Pinpoint the cell where the given text exists, returning its (X, Y) midpoint coordinate. 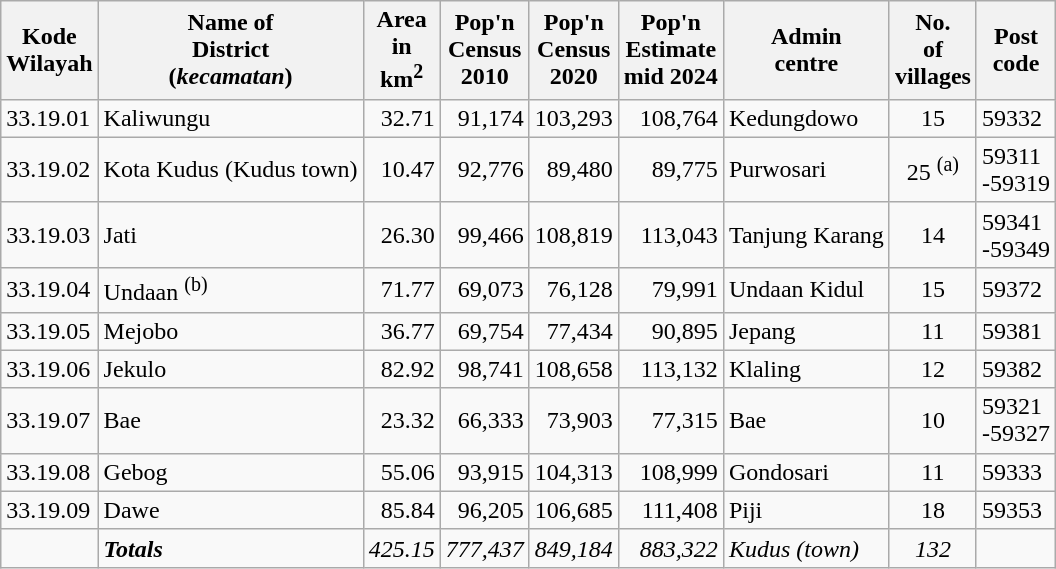
Purwosari (806, 170)
92,776 (484, 170)
59341-59349 (1016, 234)
59381 (1016, 331)
12 (932, 369)
96,205 (484, 510)
111,408 (670, 510)
18 (932, 510)
103,293 (574, 118)
33.19.08 (50, 472)
10.47 (402, 170)
Pop'nCensus2020 (574, 50)
Pop'nCensus2010 (484, 50)
77,434 (574, 331)
93,915 (484, 472)
113,043 (670, 234)
73,903 (574, 420)
59321-59327 (1016, 420)
Piji (806, 510)
Gebog (230, 472)
32.71 (402, 118)
108,999 (670, 472)
69,754 (484, 331)
Gondosari (806, 472)
69,073 (484, 290)
Mejobo (230, 331)
99,466 (484, 234)
55.06 (402, 472)
77,315 (670, 420)
33.19.03 (50, 234)
66,333 (484, 420)
108,819 (574, 234)
Jati (230, 234)
71.77 (402, 290)
Kaliwungu (230, 118)
59311-59319 (1016, 170)
Klaling (806, 369)
90,895 (670, 331)
Area inkm2 (402, 50)
Dawe (230, 510)
33.19.06 (50, 369)
Undaan Kidul (806, 290)
33.19.04 (50, 290)
108,764 (670, 118)
425.15 (402, 548)
33.19.05 (50, 331)
59353 (1016, 510)
Jepang (806, 331)
25 (a) (932, 170)
Undaan (b) (230, 290)
104,313 (574, 472)
59372 (1016, 290)
36.77 (402, 331)
82.92 (402, 369)
Kudus (town) (806, 548)
No.ofvillages (932, 50)
76,128 (574, 290)
59333 (1016, 472)
Jekulo (230, 369)
14 (932, 234)
59332 (1016, 118)
Pop'nEstimatemid 2024 (670, 50)
Kedungdowo (806, 118)
26.30 (402, 234)
777,437 (484, 548)
Tanjung Karang (806, 234)
Name ofDistrict(kecamatan) (230, 50)
Postcode (1016, 50)
Admincentre (806, 50)
108,658 (574, 369)
89,480 (574, 170)
Kota Kudus (Kudus town) (230, 170)
33.19.09 (50, 510)
33.19.07 (50, 420)
132 (932, 548)
98,741 (484, 369)
33.19.02 (50, 170)
33.19.01 (50, 118)
89,775 (670, 170)
106,685 (574, 510)
79,991 (670, 290)
59382 (1016, 369)
23.32 (402, 420)
113,132 (670, 369)
85.84 (402, 510)
Kode Wilayah (50, 50)
Totals (230, 548)
849,184 (574, 548)
91,174 (484, 118)
883,322 (670, 548)
10 (932, 420)
